Scan for the cell matching the given text and deliver its [x, y] coordinate at center. 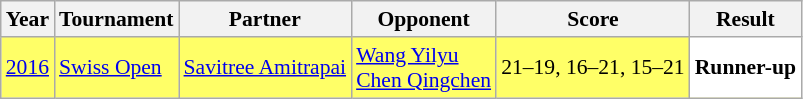
Partner [266, 19]
Year [28, 19]
Savitree Amitrapai [266, 68]
Tournament [116, 19]
Score [593, 19]
Swiss Open [116, 68]
Runner-up [746, 68]
Wang Yilyu Chen Qingchen [424, 68]
2016 [28, 68]
21–19, 16–21, 15–21 [593, 68]
Result [746, 19]
Opponent [424, 19]
